Extract the [X, Y] coordinate from the center of the cell holding the provided text.  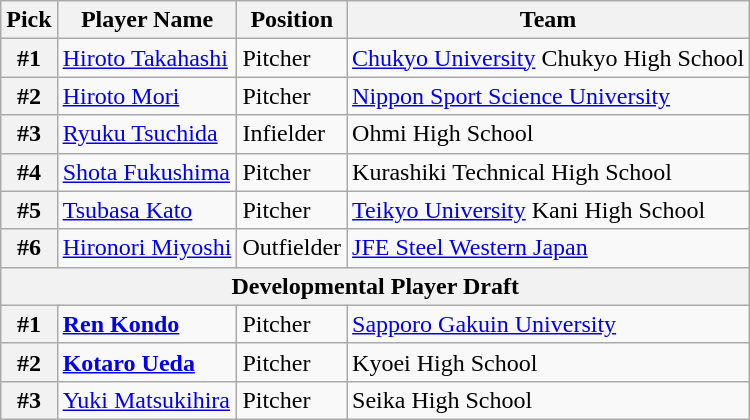
#5 [29, 210]
Hiroto Takahashi [147, 58]
Pick [29, 20]
Hironori Miyoshi [147, 248]
Team [548, 20]
Yuki Matsukihira [147, 400]
Hiroto Mori [147, 96]
Ren Kondo [147, 324]
#6 [29, 248]
Teikyo University Kani High School [548, 210]
Kyoei High School [548, 362]
Tsubasa Kato [147, 210]
Nippon Sport Science University [548, 96]
Ohmi High School [548, 134]
Chukyo University Chukyo High School [548, 58]
Player Name [147, 20]
Outfielder [292, 248]
Infielder [292, 134]
Kurashiki Technical High School [548, 172]
Shota Fukushima [147, 172]
Position [292, 20]
#4 [29, 172]
Seika High School [548, 400]
Sapporo Gakuin University [548, 324]
Ryuku Tsuchida [147, 134]
Kotaro Ueda [147, 362]
JFE Steel Western Japan [548, 248]
Developmental Player Draft [376, 286]
